Scan for the cell matching the given text and deliver its (x, y) coordinate at center. 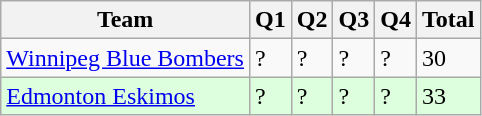
30 (448, 58)
Edmonton Eskimos (126, 96)
Team (126, 20)
Q4 (396, 20)
Winnipeg Blue Bombers (126, 58)
Q2 (312, 20)
Total (448, 20)
Q1 (270, 20)
Q3 (354, 20)
33 (448, 96)
